Locate the cell with the specified text and output its (X, Y) center coordinate. 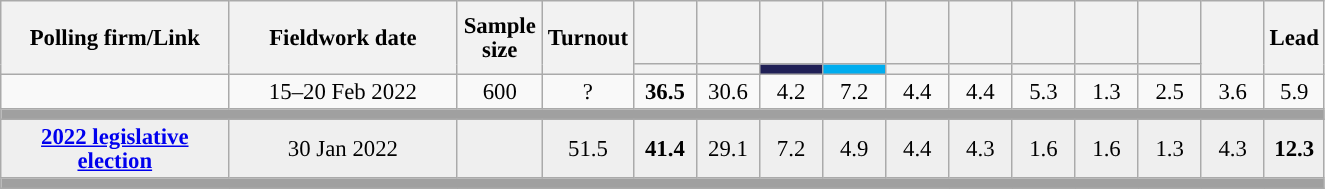
Lead (1294, 38)
29.1 (728, 150)
5.9 (1294, 92)
Turnout (588, 38)
15–20 Feb 2022 (343, 92)
4.9 (854, 150)
51.5 (588, 150)
41.4 (664, 150)
? (588, 92)
12.3 (1294, 150)
30.6 (728, 92)
30 Jan 2022 (343, 150)
3.6 (1232, 92)
36.5 (664, 92)
4.2 (792, 92)
Sample size (500, 38)
Fieldwork date (343, 38)
5.3 (1044, 92)
600 (500, 92)
Polling firm/Link (115, 38)
2.5 (1170, 92)
2022 legislative election (115, 150)
